Scan for the cell matching the given text and deliver its (x, y) coordinate at center. 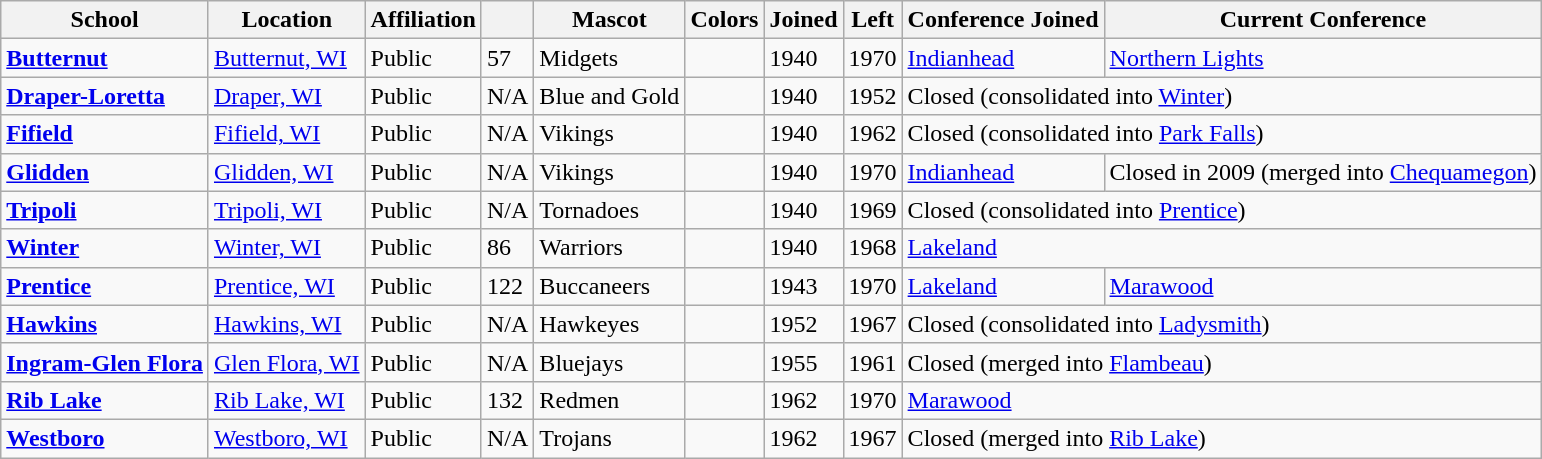
Butternut, WI (286, 58)
Closed in 2009 (merged into Chequamegon) (1323, 172)
Fifield (105, 134)
Rib Lake (105, 400)
School (105, 20)
Closed (merged into Flambeau) (1222, 362)
Mascot (610, 20)
1969 (872, 210)
Location (286, 20)
Closed (consolidated into Winter) (1222, 96)
Westboro, WI (286, 438)
Warriors (610, 248)
Midgets (610, 58)
Prentice, WI (286, 286)
Closed (consolidated into Ladysmith) (1222, 324)
1943 (804, 286)
132 (507, 400)
122 (507, 286)
Fifield, WI (286, 134)
Tornadoes (610, 210)
1961 (872, 362)
Buccaneers (610, 286)
Draper-Loretta (105, 96)
Closed (consolidated into Park Falls) (1222, 134)
Ingram-Glen Flora (105, 362)
57 (507, 58)
Northern Lights (1323, 58)
Redmen (610, 400)
Rib Lake, WI (286, 400)
Glidden (105, 172)
Glidden, WI (286, 172)
Glen Flora, WI (286, 362)
1955 (804, 362)
Hawkeyes (610, 324)
Colors (724, 20)
Tripoli, WI (286, 210)
Prentice (105, 286)
Tripoli (105, 210)
Joined (804, 20)
Closed (merged into Rib Lake) (1222, 438)
Westboro (105, 438)
Affiliation (423, 20)
Blue and Gold (610, 96)
Bluejays (610, 362)
86 (507, 248)
Hawkins, WI (286, 324)
Current Conference (1323, 20)
Winter (105, 248)
1968 (872, 248)
Trojans (610, 438)
Conference Joined (1003, 20)
Butternut (105, 58)
Winter, WI (286, 248)
Closed (consolidated into Prentice) (1222, 210)
Left (872, 20)
Hawkins (105, 324)
Draper, WI (286, 96)
